For the text-containing cell, return its midpoint in (x, y) coordinate format. 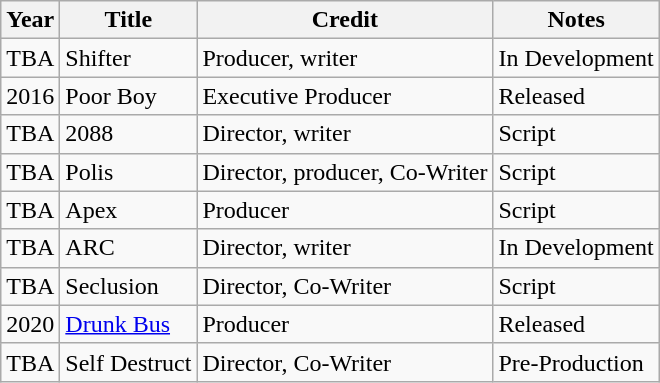
Poor Boy (128, 96)
2088 (128, 134)
Year (30, 20)
2016 (30, 96)
Executive Producer (345, 96)
Self Destruct (128, 362)
Seclusion (128, 286)
Polis (128, 172)
2020 (30, 324)
ARC (128, 248)
Producer, writer (345, 58)
Drunk Bus (128, 324)
Credit (345, 20)
Shifter (128, 58)
Title (128, 20)
Notes (576, 20)
Director, producer, Co-Writer (345, 172)
Apex (128, 210)
Pre-Production (576, 362)
